Extract the (X, Y) coordinate from the center of the cell holding the provided text.  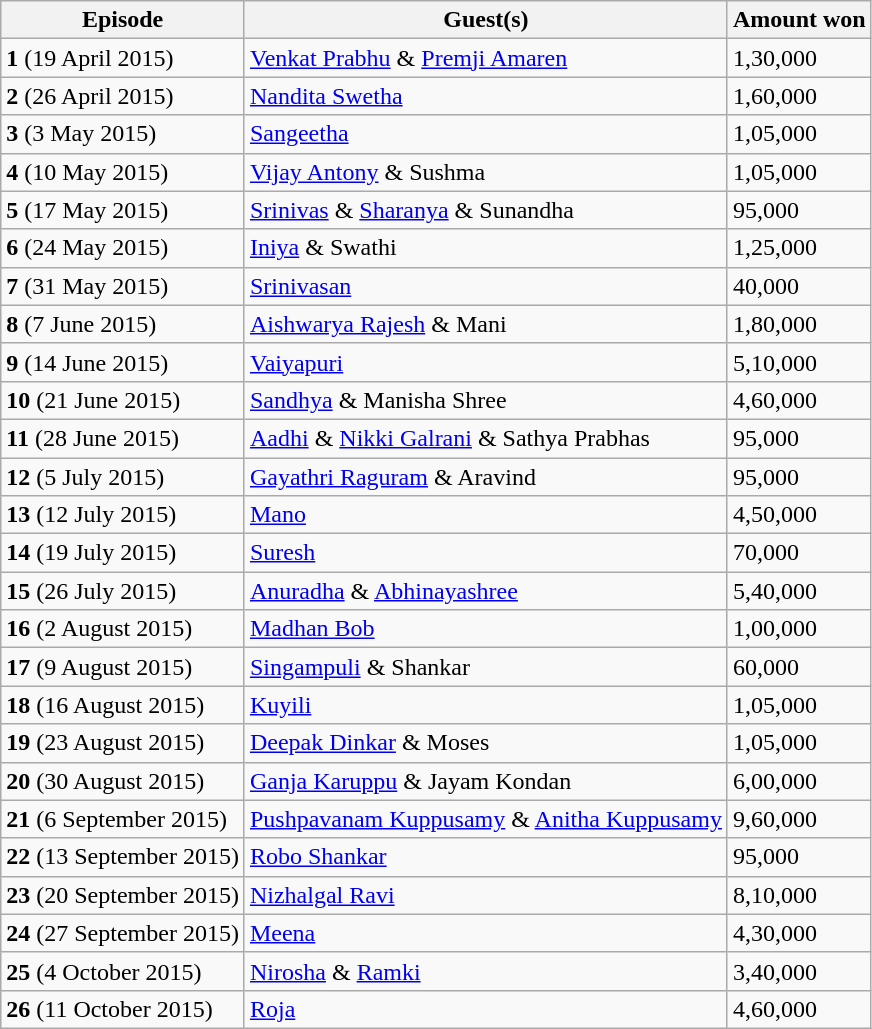
Iniya & Swathi (486, 248)
Meena (486, 933)
70,000 (799, 553)
1,30,000 (799, 58)
Venkat Prabhu & Premji Amaren (486, 58)
5 (17 May 2015) (123, 210)
3,40,000 (799, 971)
Srinivasan (486, 286)
22 (13 September 2015) (123, 857)
Sandhya & Manisha Shree (486, 400)
9,60,000 (799, 819)
1,60,000 (799, 96)
4,30,000 (799, 933)
3 (3 May 2015) (123, 134)
4 (10 May 2015) (123, 172)
Episode (123, 20)
7 (31 May 2015) (123, 286)
Nandita Swetha (486, 96)
16 (2 August 2015) (123, 629)
11 (28 June 2015) (123, 438)
1,25,000 (799, 248)
1,00,000 (799, 629)
18 (16 August 2015) (123, 705)
19 (23 August 2015) (123, 743)
10 (21 June 2015) (123, 400)
Singampuli & Shankar (486, 667)
1 (19 April 2015) (123, 58)
15 (26 July 2015) (123, 591)
21 (6 September 2015) (123, 819)
6 (24 May 2015) (123, 248)
4,50,000 (799, 515)
24 (27 September 2015) (123, 933)
60,000 (799, 667)
1,80,000 (799, 324)
17 (9 August 2015) (123, 667)
12 (5 July 2015) (123, 477)
9 (14 June 2015) (123, 362)
8 (7 June 2015) (123, 324)
Nirosha & Ramki (486, 971)
Aishwarya Rajesh & Mani (486, 324)
Pushpavanam Kuppusamy & Anitha Kuppusamy (486, 819)
20 (30 August 2015) (123, 781)
14 (19 July 2015) (123, 553)
23 (20 September 2015) (123, 895)
Sangeetha (486, 134)
8,10,000 (799, 895)
40,000 (799, 286)
Guest(s) (486, 20)
Robo Shankar (486, 857)
2 (26 April 2015) (123, 96)
13 (12 July 2015) (123, 515)
Mano (486, 515)
Vaiyapuri (486, 362)
5,10,000 (799, 362)
26 (11 October 2015) (123, 1009)
Srinivas & Sharanya & Sunandha (486, 210)
Aadhi & Nikki Galrani & Sathya Prabhas (486, 438)
5,40,000 (799, 591)
Nizhalgal Ravi (486, 895)
Deepak Dinkar & Moses (486, 743)
Amount won (799, 20)
6,00,000 (799, 781)
Vijay Antony & Sushma (486, 172)
Suresh (486, 553)
Roja (486, 1009)
Anuradha & Abhinayashree (486, 591)
Kuyili (486, 705)
Ganja Karuppu & Jayam Kondan (486, 781)
Madhan Bob (486, 629)
25 (4 October 2015) (123, 971)
Gayathri Raguram & Aravind (486, 477)
